For the text-containing cell, return its midpoint in (X, Y) coordinate format. 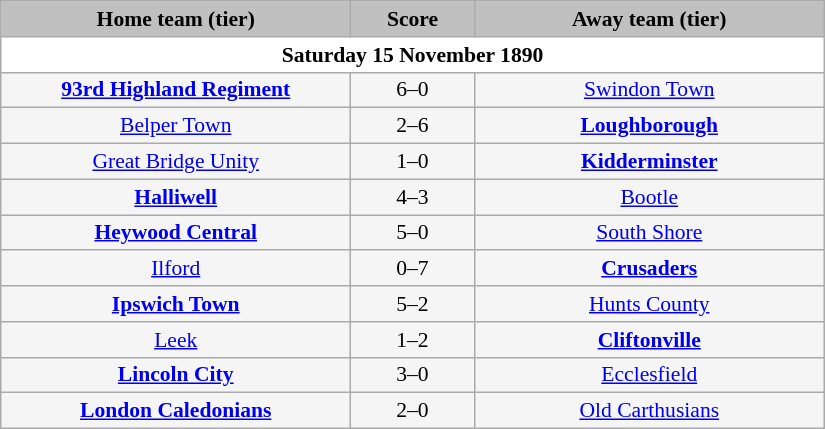
Kidderminster (649, 162)
3–0 (413, 375)
London Caledonians (176, 411)
1–2 (413, 340)
6–0 (413, 90)
Saturday 15 November 1890 (413, 55)
1–0 (413, 162)
Hunts County (649, 304)
2–0 (413, 411)
Ecclesfield (649, 375)
Belper Town (176, 126)
Swindon Town (649, 90)
Heywood Central (176, 233)
Ilford (176, 269)
93rd Highland Regiment (176, 90)
Away team (tier) (649, 19)
Halliwell (176, 197)
4–3 (413, 197)
Crusaders (649, 269)
South Shore (649, 233)
5–0 (413, 233)
2–6 (413, 126)
Leek (176, 340)
Lincoln City (176, 375)
Ipswich Town (176, 304)
Score (413, 19)
Loughborough (649, 126)
Cliftonville (649, 340)
Bootle (649, 197)
Home team (tier) (176, 19)
0–7 (413, 269)
Old Carthusians (649, 411)
5–2 (413, 304)
Great Bridge Unity (176, 162)
